Detect which cell encompasses the target text, then output its (x, y) center coordinate. 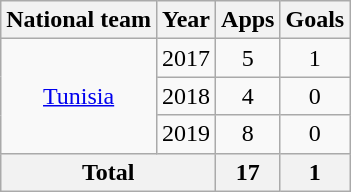
National team (79, 20)
Goals (315, 20)
Year (186, 20)
Apps (248, 20)
2019 (186, 134)
2018 (186, 96)
5 (248, 58)
4 (248, 96)
2017 (186, 58)
Tunisia (79, 96)
17 (248, 172)
8 (248, 134)
Total (108, 172)
